Return the [x, y] coordinate for the center point of the cell that contains the specified text.  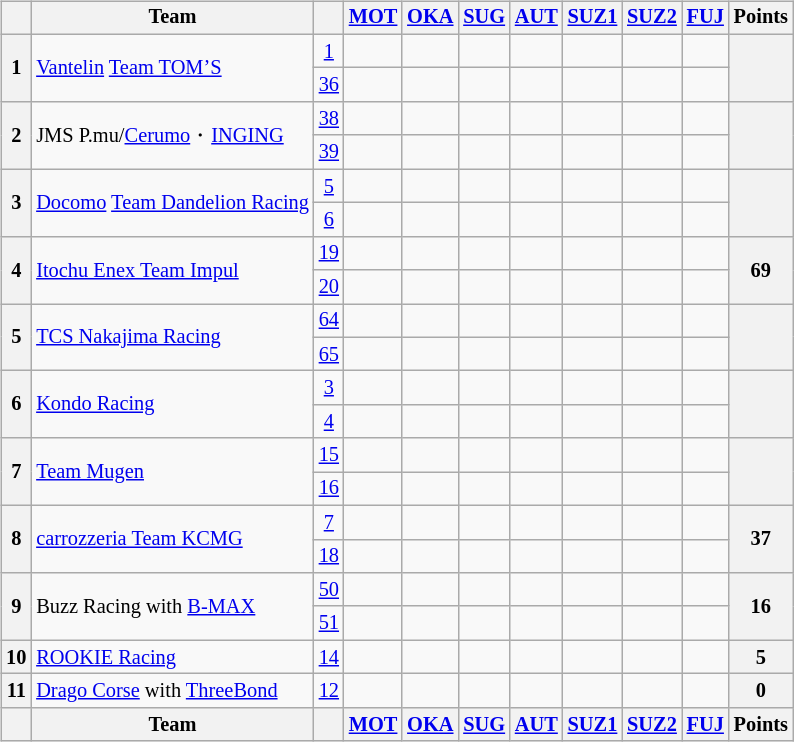
0 [761, 691]
50 [329, 590]
19 [329, 253]
11 [16, 691]
Itochu Enex Team Impul [172, 270]
TCS Nakajima Racing [172, 338]
64 [329, 321]
8 [16, 538]
2 [16, 136]
20 [329, 287]
Vantelin Team TOM’S [172, 68]
18 [329, 556]
9 [16, 606]
51 [329, 623]
38 [329, 119]
14 [329, 657]
69 [761, 270]
Team Mugen [172, 472]
37 [761, 538]
10 [16, 657]
12 [329, 691]
Drago Corse with ThreeBond [172, 691]
15 [329, 455]
carrozzeria Team KCMG [172, 538]
Buzz Racing with B-MAX [172, 606]
Kondo Racing [172, 404]
39 [329, 152]
JMS P.mu/Cerumo・INGING [172, 136]
65 [329, 354]
Docomo Team Dandelion Racing [172, 202]
ROOKIE Racing [172, 657]
36 [329, 85]
